Return [X, Y] of the center of cell containing provided text 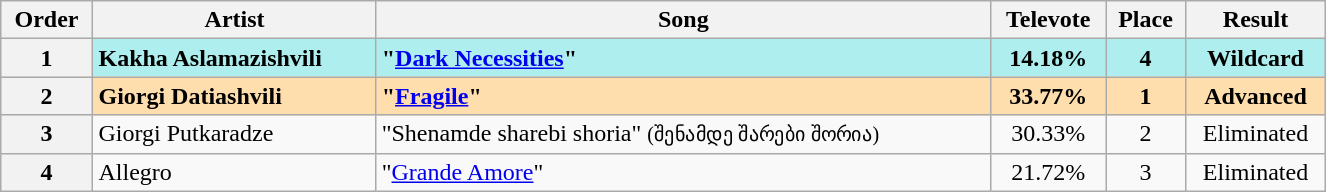
21.72% [1048, 172]
30.33% [1048, 134]
Place [1146, 20]
Advanced [1256, 96]
Giorgi Datiashvili [234, 96]
Allegro [234, 172]
"Shenamde sharebi shoria" (შენამდე შარები შორია) [683, 134]
"Grande Amore" [683, 172]
Kakha Aslamazishvili [234, 58]
"Dark Necessities" [683, 58]
33.77% [1048, 96]
"Fragile" [683, 96]
14.18% [1048, 58]
Wildcard [1256, 58]
Artist [234, 20]
Order [46, 20]
Giorgi Putkaradze [234, 134]
Result [1256, 20]
Song [683, 20]
Televote [1048, 20]
